Find where the given text appears and provide that cell's center as (x, y) coordinate. 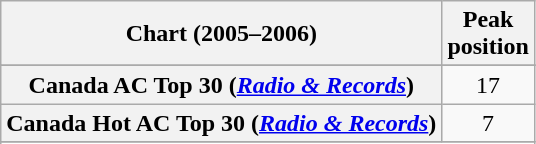
7 (488, 123)
Canada AC Top 30 (Radio & Records) (222, 85)
Peakposition (488, 34)
Canada Hot AC Top 30 (Radio & Records) (222, 123)
Chart (2005–2006) (222, 34)
17 (488, 85)
